Extract the (X, Y) coordinate from the center of the cell holding the provided text.  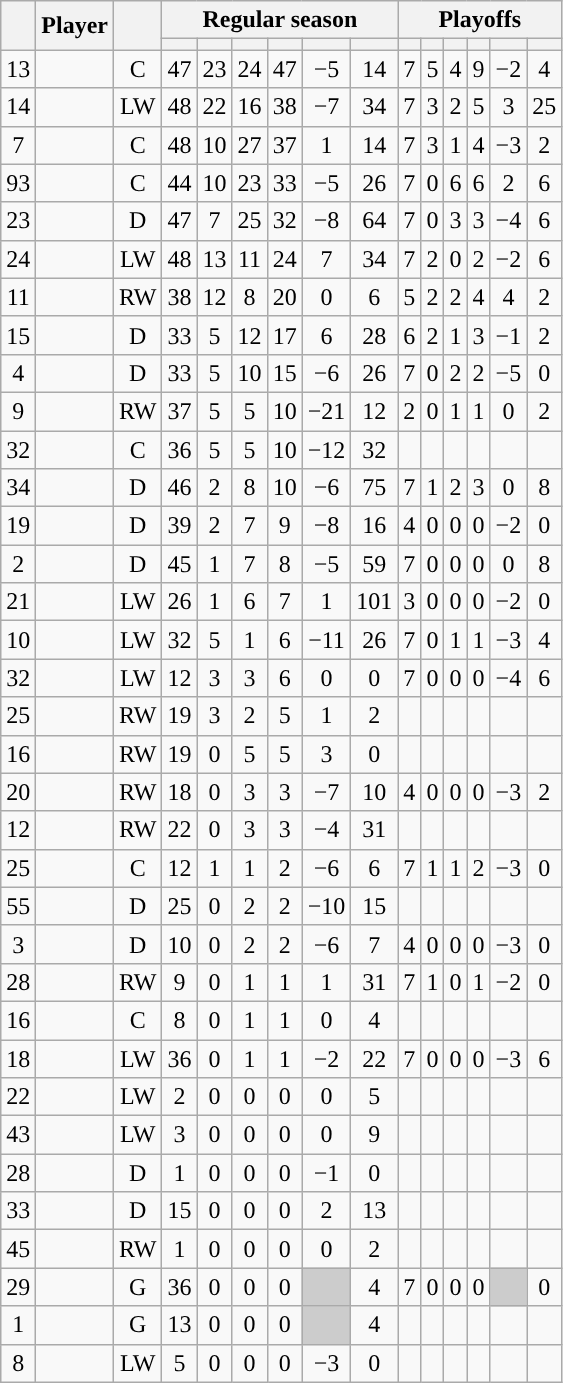
Playoffs (480, 20)
−10 (326, 906)
55 (18, 906)
44 (180, 183)
46 (180, 488)
Player (75, 26)
Regular season (280, 20)
43 (18, 1135)
−12 (326, 449)
59 (374, 564)
64 (374, 221)
93 (18, 183)
101 (374, 602)
17 (284, 335)
39 (180, 526)
27 (250, 145)
−21 (326, 411)
75 (374, 488)
−11 (326, 640)
21 (18, 602)
29 (18, 1287)
